Find where the given text appears and provide that cell's center as [x, y] coordinate. 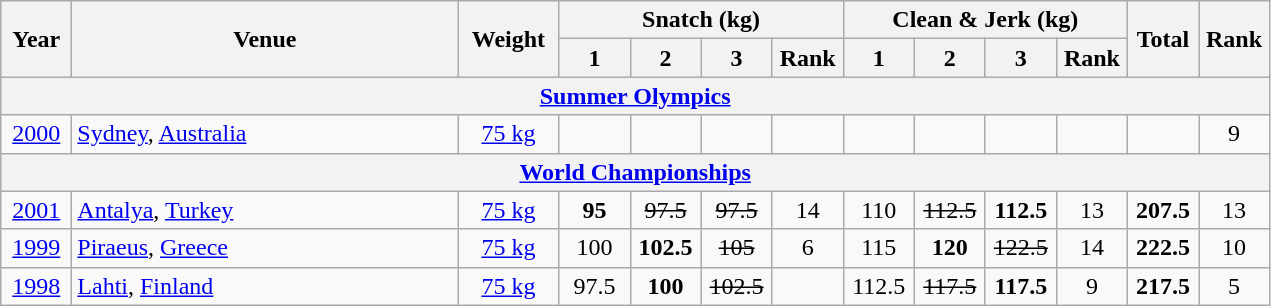
Year [36, 39]
10 [1234, 248]
105 [736, 248]
217.5 [1162, 286]
Clean & Jerk (kg) [985, 20]
222.5 [1162, 248]
95 [594, 210]
120 [950, 248]
Sydney, Australia [265, 134]
1999 [36, 248]
5 [1234, 286]
6 [808, 248]
Total [1162, 39]
Summer Olympics [636, 96]
Venue [265, 39]
Antalya, Turkey [265, 210]
122.5 [1020, 248]
115 [878, 248]
2000 [36, 134]
World Championships [636, 172]
1998 [36, 286]
207.5 [1162, 210]
Piraeus, Greece [265, 248]
Lahti, Finland [265, 286]
2001 [36, 210]
Snatch (kg) [701, 20]
Weight [508, 39]
110 [878, 210]
